Determine the (x, y) coordinate at the center of the cell enclosing the given text.  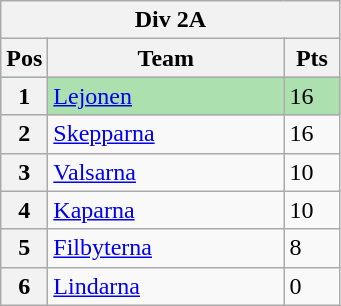
Div 2A (170, 20)
1 (24, 96)
Skepparna (166, 134)
Pos (24, 58)
2 (24, 134)
Valsarna (166, 172)
5 (24, 248)
0 (312, 286)
Kaparna (166, 210)
Filbyterna (166, 248)
8 (312, 248)
3 (24, 172)
6 (24, 286)
Team (166, 58)
4 (24, 210)
Lindarna (166, 286)
Pts (312, 58)
Lejonen (166, 96)
